Capture the cell that displays the provided text and extract its [X, Y] central coordinate. 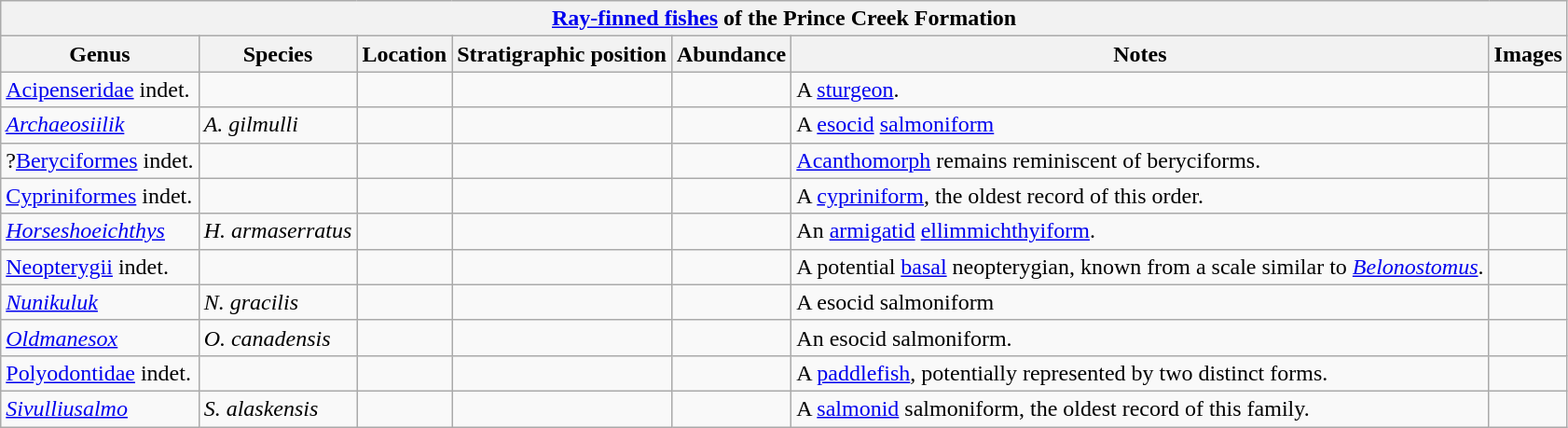
Images [1528, 54]
A sturgeon. [1140, 90]
Species [278, 54]
Horseshoeichthys [100, 231]
Genus [100, 54]
Acipenseridae indet. [100, 90]
An esocid salmoniform. [1140, 338]
S. alaskensis [278, 408]
Stratigraphic position [562, 54]
Location [405, 54]
Sivulliusalmo [100, 408]
A paddlefish, potentially represented by two distinct forms. [1140, 373]
Abundance [731, 54]
N. gracilis [278, 302]
Cypriniformes indet. [100, 196]
Notes [1140, 54]
Oldmanesox [100, 338]
?Beryciformes indet. [100, 160]
A cypriniform, the oldest record of this order. [1140, 196]
Archaeosiilik [100, 125]
A. gilmulli [278, 125]
Nunikuluk [100, 302]
Ray-finned fishes of the Prince Creek Formation [785, 19]
A salmonid salmoniform, the oldest record of this family. [1140, 408]
Neopterygii indet. [100, 267]
A potential basal neopterygian, known from a scale similar to Belonostomus. [1140, 267]
Polyodontidae indet. [100, 373]
Acanthomorph remains reminiscent of beryciforms. [1140, 160]
An armigatid ellimmichthyiform. [1140, 231]
O. canadensis [278, 338]
H. armaserratus [278, 231]
